Determine the [X, Y] coordinate at the center of the cell enclosing the given text.  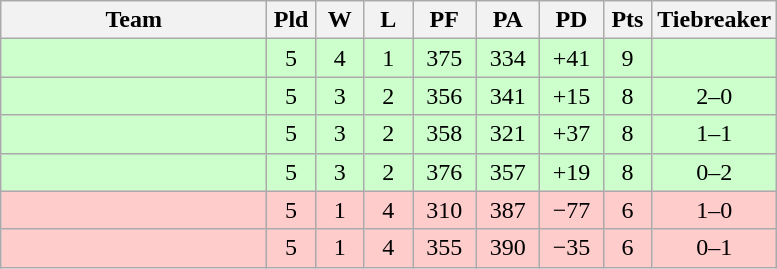
−35 [572, 248]
375 [444, 58]
334 [508, 58]
2–0 [714, 96]
0–1 [714, 248]
W [340, 20]
PA [508, 20]
1–0 [714, 210]
+41 [572, 58]
Pts [628, 20]
−77 [572, 210]
PF [444, 20]
390 [508, 248]
L [388, 20]
+37 [572, 134]
PD [572, 20]
355 [444, 248]
357 [508, 172]
321 [508, 134]
341 [508, 96]
356 [444, 96]
0–2 [714, 172]
9 [628, 58]
1–1 [714, 134]
Team [134, 20]
358 [444, 134]
376 [444, 172]
387 [508, 210]
+19 [572, 172]
+15 [572, 96]
Tiebreaker [714, 20]
Pld [292, 20]
310 [444, 210]
